Capture the cell that displays the provided text and extract its [X, Y] central coordinate. 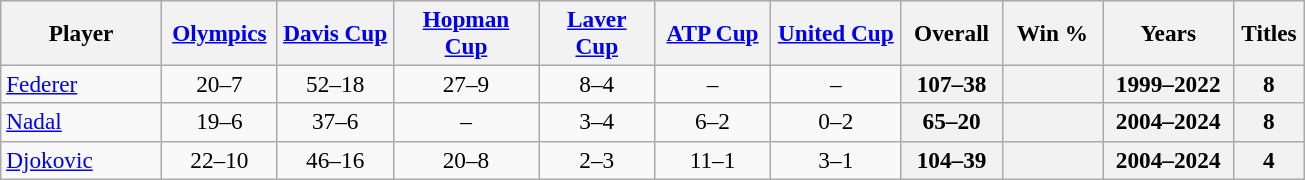
22–10 [220, 160]
2–3 [597, 160]
Laver Cup [597, 32]
104–39 [952, 160]
3–1 [836, 160]
1999–2022 [1168, 84]
Olympics [220, 32]
11–1 [713, 160]
Titles [1270, 32]
8–4 [597, 84]
52–18 [335, 84]
Davis Cup [335, 32]
20–8 [466, 160]
Player [82, 32]
0–2 [836, 122]
Years [1168, 32]
Win % [1052, 32]
46–16 [335, 160]
ATP Cup [713, 32]
Djokovic [82, 160]
6–2 [713, 122]
107–38 [952, 84]
20–7 [220, 84]
65–20 [952, 122]
37–6 [335, 122]
Federer [82, 84]
19–6 [220, 122]
Nadal [82, 122]
Hopman Cup [466, 32]
4 [1270, 160]
United Cup [836, 32]
27–9 [466, 84]
Overall [952, 32]
3–4 [597, 122]
